Locate the cell with the specified text and output its (X, Y) center coordinate. 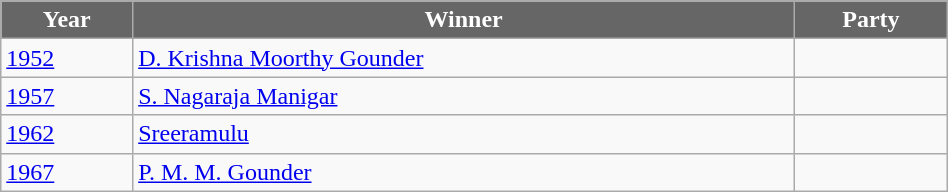
Party (872, 20)
D. Krishna Moorthy Gounder (464, 58)
1962 (67, 134)
1952 (67, 58)
1967 (67, 172)
1957 (67, 96)
Year (67, 20)
Winner (464, 20)
Sreeramulu (464, 134)
S. Nagaraja Manigar (464, 96)
P. M. M. Gounder (464, 172)
